Determine the (X, Y) coordinate at the center of the cell enclosing the given text.  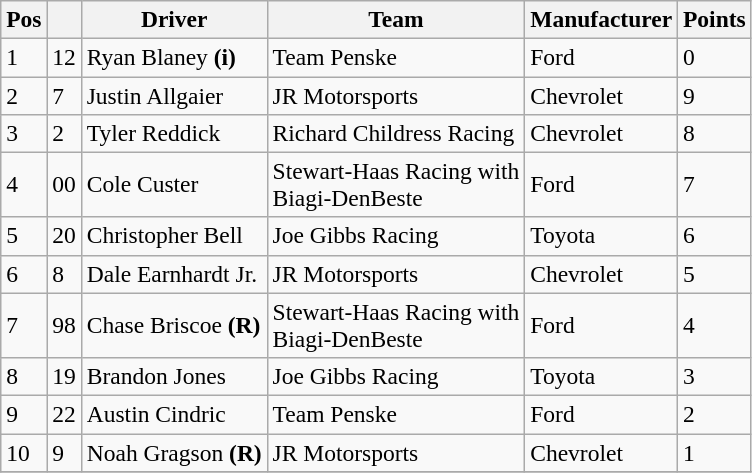
Points (715, 19)
Christopher Bell (174, 236)
Ryan Blaney (i) (174, 57)
10 (24, 452)
Richard Childress Racing (396, 133)
Austin Cindric (174, 414)
Pos (24, 19)
Brandon Jones (174, 376)
Team (396, 19)
0 (715, 57)
20 (64, 236)
Noah Gragson (R) (174, 452)
98 (64, 326)
Tyler Reddick (174, 133)
Dale Earnhardt Jr. (174, 274)
12 (64, 57)
Justin Allgaier (174, 95)
22 (64, 414)
Chase Briscoe (R) (174, 326)
00 (64, 184)
Manufacturer (602, 19)
Cole Custer (174, 184)
Driver (174, 19)
19 (64, 376)
